Capture the cell that displays the provided text and extract its [X, Y] central coordinate. 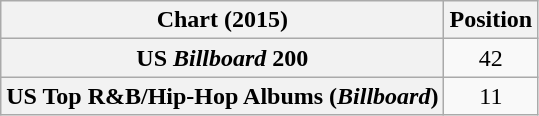
Position [491, 20]
11 [491, 96]
US Billboard 200 [222, 58]
US Top R&B/Hip-Hop Albums (Billboard) [222, 96]
Chart (2015) [222, 20]
42 [491, 58]
